Provide the (x, y) coordinate of the cell's center where the given text is located.  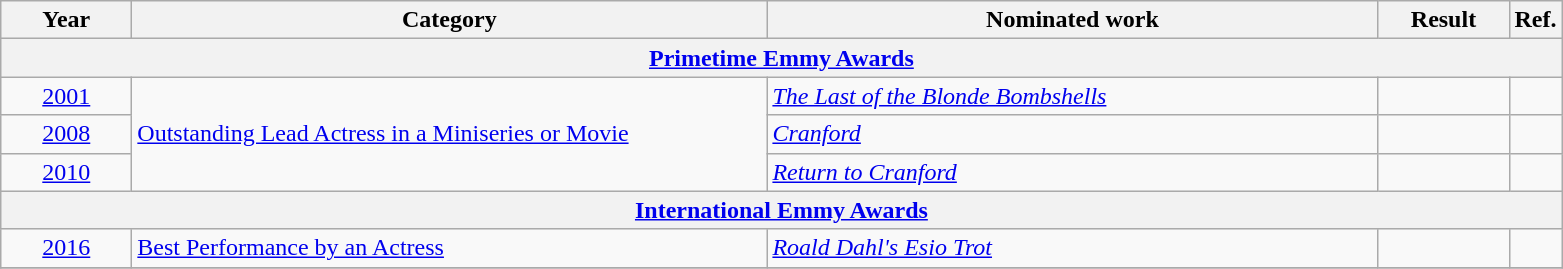
Return to Cranford (1072, 172)
Primetime Emmy Awards (782, 58)
International Emmy Awards (782, 210)
2008 (66, 134)
Category (450, 20)
Roald Dahl's Esio Trot (1072, 248)
Outstanding Lead Actress in a Miniseries or Movie (450, 134)
2010 (66, 172)
2001 (66, 96)
Ref. (1536, 20)
Best Performance by an Actress (450, 248)
Year (66, 20)
The Last of the Blonde Bombshells (1072, 96)
2016 (66, 248)
Cranford (1072, 134)
Nominated work (1072, 20)
Result (1444, 20)
